Determine the (X, Y) coordinate at the center of the cell enclosing the given text.  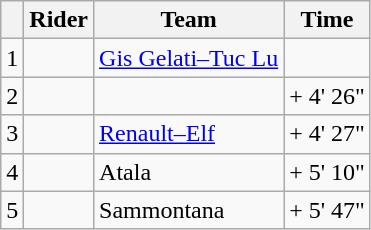
1 (12, 58)
5 (12, 210)
4 (12, 172)
Time (328, 20)
+ 5' 47" (328, 210)
+ 4' 27" (328, 134)
Renault–Elf (189, 134)
Gis Gelati–Tuc Lu (189, 58)
3 (12, 134)
Sammontana (189, 210)
Rider (59, 20)
+ 5' 10" (328, 172)
Atala (189, 172)
+ 4' 26" (328, 96)
2 (12, 96)
Team (189, 20)
